Output the (x, y) coordinate of the center of the cell containing the given text.  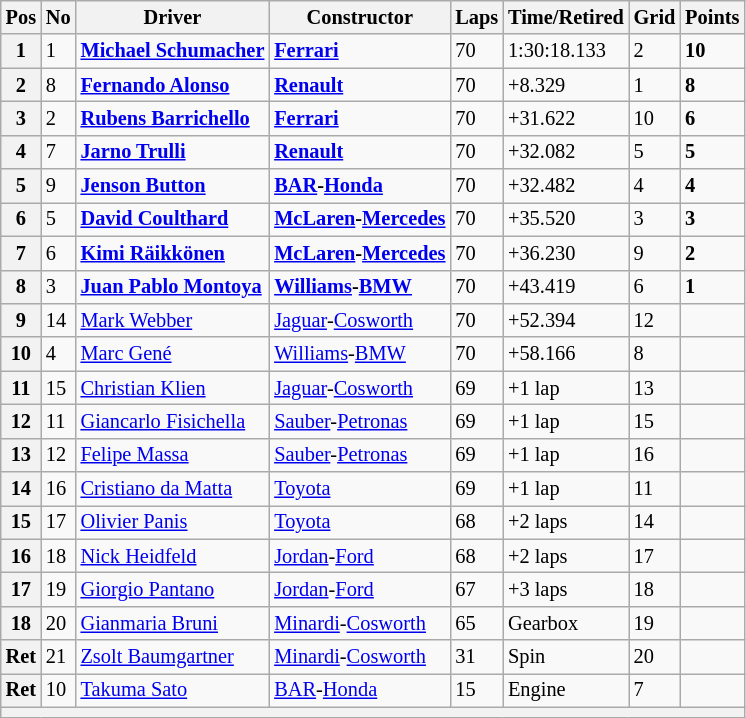
Cristiano da Matta (173, 489)
Gianmaria Bruni (173, 623)
21 (58, 657)
Jarno Trulli (173, 152)
+8.329 (566, 85)
Time/Retired (566, 17)
+52.394 (566, 320)
David Coulthard (173, 219)
Gearbox (566, 623)
Jenson Button (173, 186)
Christian Klien (173, 388)
Felipe Massa (173, 455)
Rubens Barrichello (173, 118)
Pos (21, 17)
No (58, 17)
Engine (566, 690)
+32.482 (566, 186)
+58.166 (566, 354)
Marc Gené (173, 354)
Constructor (360, 17)
67 (476, 589)
Laps (476, 17)
Olivier Panis (173, 522)
1:30:18.133 (566, 51)
Mark Webber (173, 320)
Juan Pablo Montoya (173, 287)
+3 laps (566, 589)
Spin (566, 657)
Driver (173, 17)
Kimi Räikkönen (173, 253)
Michael Schumacher (173, 51)
+31.622 (566, 118)
Giorgio Pantano (173, 589)
+36.230 (566, 253)
65 (476, 623)
Giancarlo Fisichella (173, 421)
31 (476, 657)
Points (712, 17)
Zsolt Baumgartner (173, 657)
Takuma Sato (173, 690)
Fernando Alonso (173, 85)
+43.419 (566, 287)
+35.520 (566, 219)
Grid (655, 17)
Nick Heidfeld (173, 556)
+32.082 (566, 152)
